Provide the (x, y) coordinate of the cell's center where the given text is located.  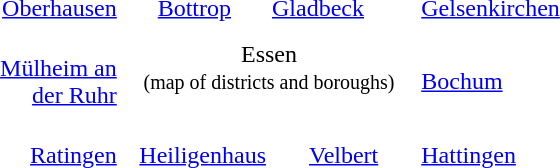
Essen(map of districts and boroughs) (269, 68)
